Identify which cell holds the provided text, then report its [X, Y] central coordinate. 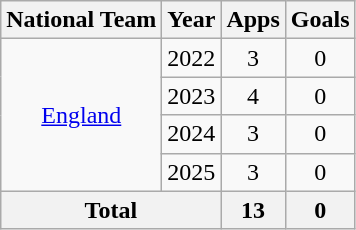
National Team [82, 20]
Total [111, 210]
13 [253, 210]
Year [192, 20]
4 [253, 96]
2025 [192, 172]
England [82, 115]
Goals [320, 20]
2024 [192, 134]
2022 [192, 58]
2023 [192, 96]
Apps [253, 20]
